Determine the (X, Y) coordinate at the center of the cell enclosing the given text.  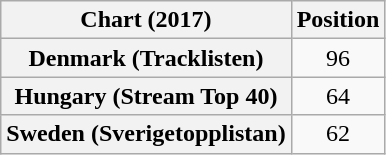
Hungary (Stream Top 40) (146, 96)
Position (338, 20)
96 (338, 58)
64 (338, 96)
Chart (2017) (146, 20)
Sweden (Sverigetopplistan) (146, 134)
Denmark (Tracklisten) (146, 58)
62 (338, 134)
